Scan for the cell matching the given text and deliver its (x, y) coordinate at center. 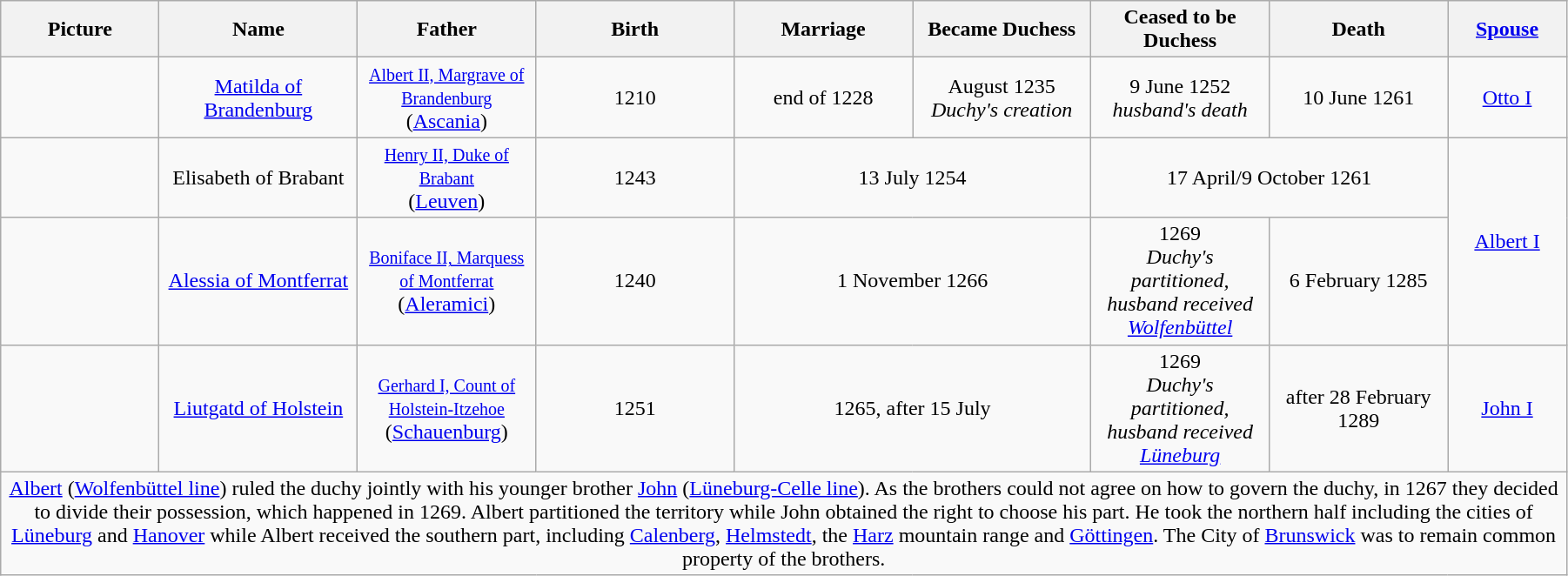
1251 (635, 408)
Picture (80, 30)
1210 (635, 97)
Marriage (823, 30)
1240 (635, 281)
Death (1359, 30)
Boniface II, Marquess of Montferrat(Aleramici) (447, 281)
6 February 1285 (1359, 281)
13 July 1254 (913, 177)
Albert I (1507, 241)
17 April/9 October 1261 (1270, 177)
Matilda of Brandenburg (258, 97)
Alessia of Montferrat (258, 281)
1265, after 15 July (913, 408)
Became Duchess (1002, 30)
end of 1228 (823, 97)
Liutgatd of Holstein (258, 408)
1269Duchy's partitioned, husband received Wolfenbüttel (1180, 281)
after 28 February 1289 (1359, 408)
1269Duchy's partitioned, husband received Lüneburg (1180, 408)
1 November 1266 (913, 281)
Ceased to be Duchess (1180, 30)
John I (1507, 408)
Gerhard I, Count of Holstein-Itzehoe(Schauenburg) (447, 408)
Spouse (1507, 30)
Father (447, 30)
1243 (635, 177)
August 1235Duchy's creation (1002, 97)
Henry II, Duke of Brabant(Leuven) (447, 177)
10 June 1261 (1359, 97)
Albert II, Margrave of Brandenburg(Ascania) (447, 97)
Birth (635, 30)
Name (258, 30)
9 June 1252husband's death (1180, 97)
Elisabeth of Brabant (258, 177)
Otto I (1507, 97)
